Capture the cell that displays the provided text and extract its (X, Y) central coordinate. 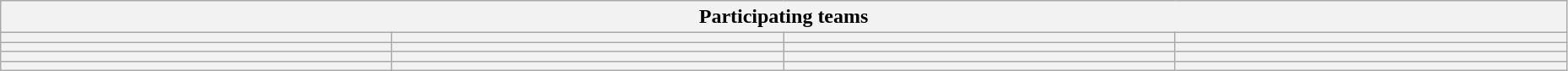
Participating teams (784, 17)
